Provide the [X, Y] coordinate of the cell's center where the given text is located.  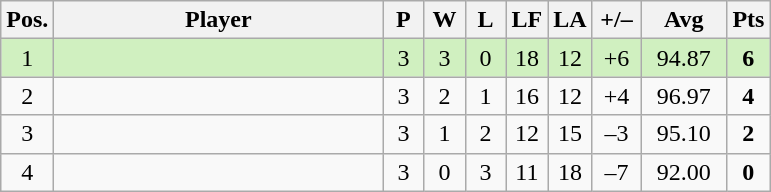
P [404, 20]
Pts [748, 20]
11 [527, 172]
6 [748, 58]
95.10 [684, 134]
94.87 [684, 58]
+4 [616, 96]
15 [570, 134]
+/– [616, 20]
+6 [616, 58]
–3 [616, 134]
Pos. [28, 20]
16 [527, 96]
Avg [684, 20]
LA [570, 20]
–7 [616, 172]
LF [527, 20]
L [486, 20]
W [444, 20]
96.97 [684, 96]
92.00 [684, 172]
Player [218, 20]
